Detect which cell encompasses the target text, then output its (X, Y) center coordinate. 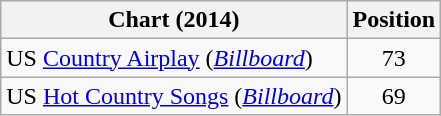
Position (394, 20)
US Hot Country Songs (Billboard) (174, 96)
69 (394, 96)
73 (394, 58)
Chart (2014) (174, 20)
US Country Airplay (Billboard) (174, 58)
